Find where the given text appears and provide that cell's center as (X, Y) coordinate. 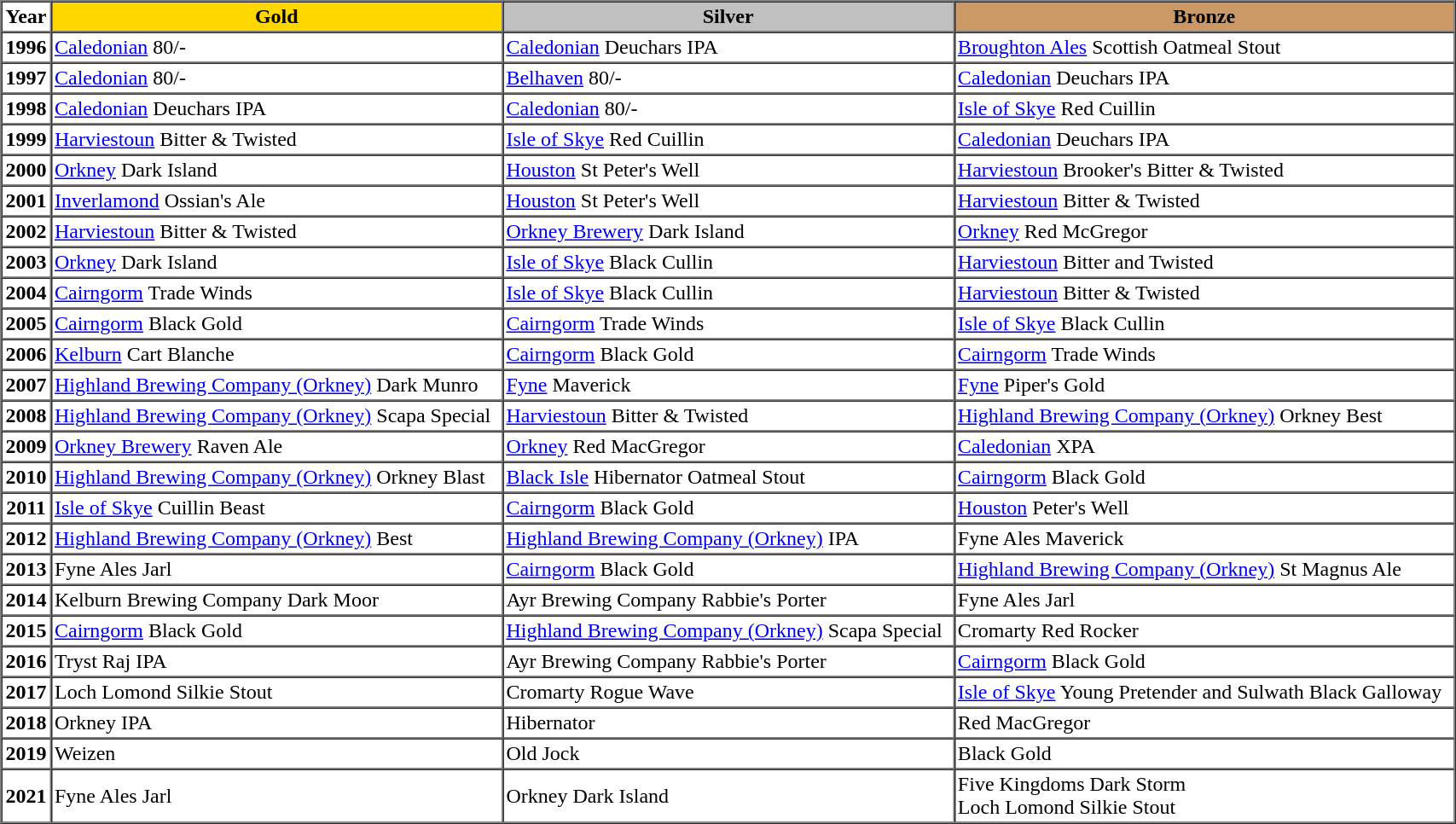
2001 (26, 201)
Fyne Piper's Gold (1204, 386)
Highland Brewing Company (Orkney) Orkney Blast (276, 478)
Hibernator (728, 723)
Highland Brewing Company (Orkney) Dark Munro (276, 386)
2003 (26, 263)
1999 (26, 140)
1996 (26, 48)
Cromarty Red Rocker (1204, 631)
Black Isle Hibernator Oatmeal Stout (728, 478)
2014 (26, 601)
Orkney Brewery Raven Ale (276, 447)
2021 (26, 797)
Isle of Skye Cuillin Beast (276, 508)
2002 (26, 232)
2016 (26, 662)
Red MacGregor (1204, 723)
Houston Peter's Well (1204, 508)
2008 (26, 416)
2007 (26, 386)
Highland Brewing Company (Orkney) Orkney Best (1204, 416)
2005 (26, 324)
Tryst Raj IPA (276, 662)
Orkney IPA (276, 723)
2004 (26, 293)
Kelburn Cart Blanche (276, 355)
Silver (728, 17)
Orkney Red McGregor (1204, 232)
Isle of Skye Young Pretender and Sulwath Black Galloway (1204, 693)
Highland Brewing Company (Orkney) Best (276, 539)
2000 (26, 171)
2013 (26, 570)
Fyne Maverick (728, 386)
Cromarty Rogue Wave (728, 693)
Old Jock (728, 754)
Highland Brewing Company (Orkney) IPA (728, 539)
Gold (276, 17)
Caledonian XPA (1204, 447)
1998 (26, 109)
2019 (26, 754)
Black Gold (1204, 754)
Fyne Ales Maverick (1204, 539)
1997 (26, 78)
Broughton Ales Scottish Oatmeal Stout (1204, 48)
2012 (26, 539)
Weizen (276, 754)
2015 (26, 631)
2010 (26, 478)
Harviestoun Bitter and Twisted (1204, 263)
Five Kingdoms Dark StormLoch Lomond Silkie Stout (1204, 797)
Orkney Brewery Dark Island (728, 232)
Belhaven 80/- (728, 78)
2011 (26, 508)
Loch Lomond Silkie Stout (276, 693)
Inverlamond Ossian's Ale (276, 201)
Harviestoun Brooker's Bitter & Twisted (1204, 171)
2018 (26, 723)
Orkney Red MacGregor (728, 447)
Bronze (1204, 17)
2009 (26, 447)
Kelburn Brewing Company Dark Moor (276, 601)
Highland Brewing Company (Orkney) St Magnus Ale (1204, 570)
Year (26, 17)
2017 (26, 693)
2006 (26, 355)
